Detect which cell encompasses the target text, then output its [x, y] center coordinate. 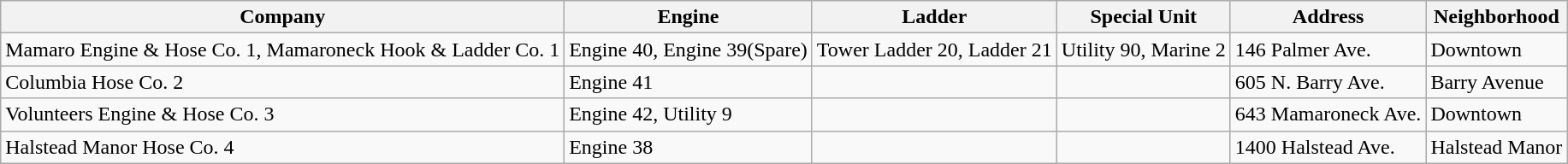
Neighborhood [1497, 17]
Ladder [934, 17]
Volunteers Engine & Hose Co. 3 [282, 114]
Mamaro Engine & Hose Co. 1, Mamaroneck Hook & Ladder Co. 1 [282, 50]
Engine 41 [689, 82]
Halstead Manor Hose Co. 4 [282, 147]
Engine 40, Engine 39(Spare) [689, 50]
Address [1328, 17]
Company [282, 17]
Barry Avenue [1497, 82]
643 Mamaroneck Ave. [1328, 114]
Engine [689, 17]
Tower Ladder 20, Ladder 21 [934, 50]
Halstead Manor [1497, 147]
Special Unit [1143, 17]
Utility 90, Marine 2 [1143, 50]
605 N. Barry Ave. [1328, 82]
146 Palmer Ave. [1328, 50]
Engine 38 [689, 147]
1400 Halstead Ave. [1328, 147]
Engine 42, Utility 9 [689, 114]
Columbia Hose Co. 2 [282, 82]
